Pinpoint the cell where the given text exists, returning its [X, Y] midpoint coordinate. 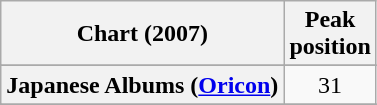
Peakposition [330, 34]
31 [330, 85]
Chart (2007) [142, 34]
Japanese Albums (Oricon) [142, 85]
